Determine the [X, Y] coordinate at the center of the cell enclosing the given text.  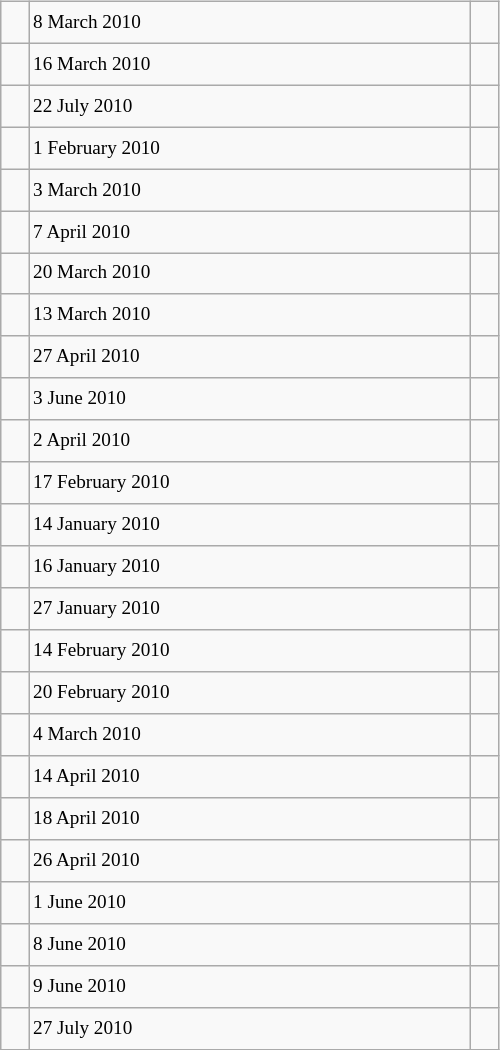
8 March 2010 [249, 22]
27 January 2010 [249, 609]
27 April 2010 [249, 357]
1 February 2010 [249, 148]
26 April 2010 [249, 861]
13 March 2010 [249, 315]
20 February 2010 [249, 693]
7 April 2010 [249, 232]
2 April 2010 [249, 441]
27 July 2010 [249, 1028]
14 January 2010 [249, 525]
16 March 2010 [249, 64]
1 June 2010 [249, 902]
3 March 2010 [249, 190]
14 February 2010 [249, 651]
9 June 2010 [249, 986]
20 March 2010 [249, 274]
22 July 2010 [249, 106]
8 June 2010 [249, 944]
16 January 2010 [249, 567]
4 March 2010 [249, 735]
18 April 2010 [249, 819]
14 April 2010 [249, 777]
17 February 2010 [249, 483]
3 June 2010 [249, 399]
